Pinpoint the cell where the given text exists, returning its (X, Y) midpoint coordinate. 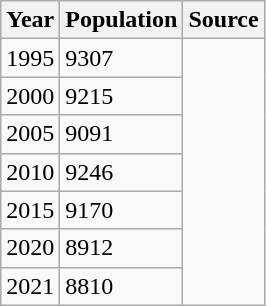
8810 (122, 286)
9307 (122, 58)
Year (30, 20)
9091 (122, 134)
9246 (122, 172)
2010 (30, 172)
1995 (30, 58)
2015 (30, 210)
2000 (30, 96)
9170 (122, 210)
2020 (30, 248)
Population (122, 20)
2021 (30, 286)
8912 (122, 248)
Source (224, 20)
9215 (122, 96)
2005 (30, 134)
